Return the [X, Y] coordinate for the center point of the cell that contains the specified text.  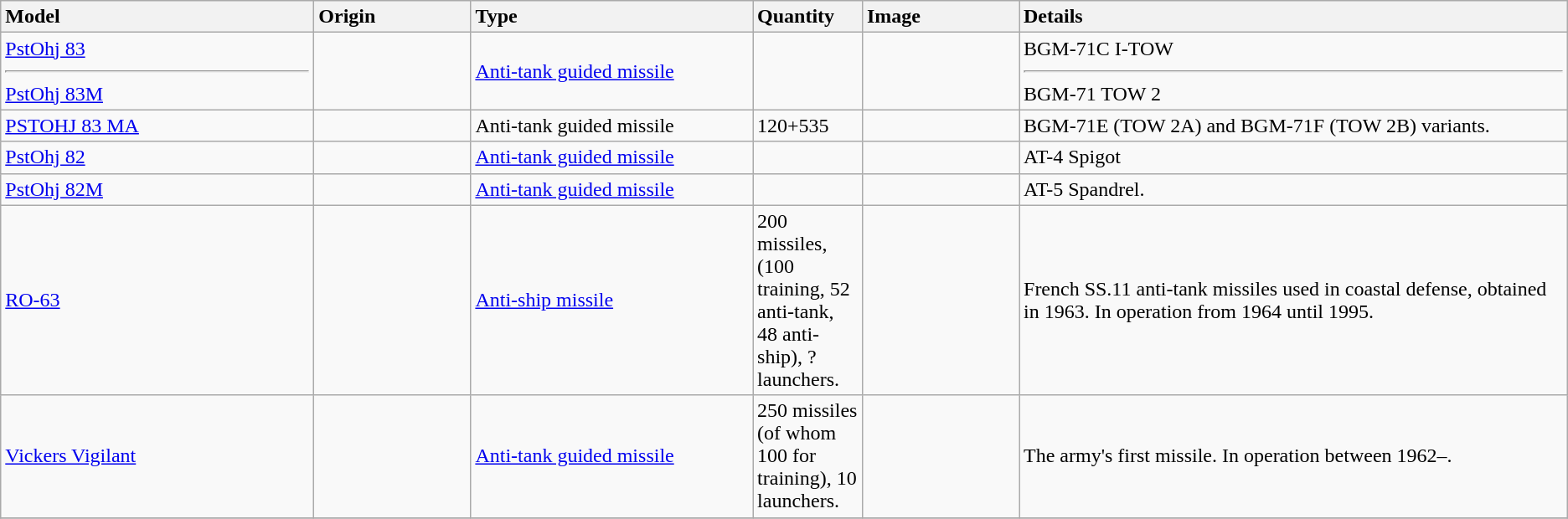
PstOhj 83PstOhj 83M [157, 71]
AT-5 Spandrel. [1293, 189]
Type [611, 17]
Origin [392, 17]
Details [1293, 17]
Vickers Vigilant [157, 456]
Model [157, 17]
Quantity [807, 17]
Anti-ship missile [611, 300]
BGM-71E (TOW 2A) and BGM-71F (TOW 2B) variants. [1293, 126]
200 missiles, (100 training, 52 anti-tank, 48 anti-ship), ? launchers. [807, 300]
PSTOHJ 83 MA [157, 126]
Image [940, 17]
250 missiles (of whom 100 for training), 10 launchers. [807, 456]
PstOhj 82M [157, 189]
PstOhj 82 [157, 157]
French SS.11 anti-tank missiles used in coastal defense, obtained in 1963. In operation from 1964 until 1995. [1293, 300]
BGM-71C I-TOWBGM-71 TOW 2 [1293, 71]
AT-4 Spigot [1293, 157]
The army's first missile. In operation between 1962–. [1293, 456]
120+535 [807, 126]
RO-63 [157, 300]
